For the text-containing cell, return its midpoint in [X, Y] coordinate format. 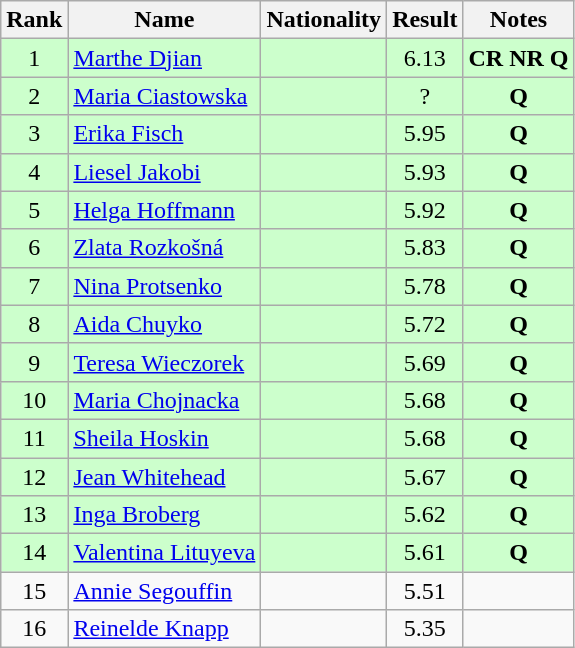
5.62 [425, 515]
5.51 [425, 591]
5.95 [425, 134]
Helga Hoffmann [164, 210]
10 [34, 400]
Reinelde Knapp [164, 629]
Inga Broberg [164, 515]
Zlata Rozkošná [164, 248]
5.83 [425, 248]
5.67 [425, 477]
CR NR Q [518, 58]
13 [34, 515]
6.13 [425, 58]
Jean Whitehead [164, 477]
Maria Chojnacka [164, 400]
1 [34, 58]
5 [34, 210]
9 [34, 362]
14 [34, 553]
5.72 [425, 324]
Marthe Djian [164, 58]
15 [34, 591]
Maria Ciastowska [164, 96]
Annie Segouffin [164, 591]
5.92 [425, 210]
Erika Fisch [164, 134]
3 [34, 134]
16 [34, 629]
Sheila Hoskin [164, 438]
Notes [518, 20]
? [425, 96]
Nationality [324, 20]
Result [425, 20]
Name [164, 20]
Liesel Jakobi [164, 172]
5.61 [425, 553]
Teresa Wieczorek [164, 362]
4 [34, 172]
8 [34, 324]
2 [34, 96]
Nina Protsenko [164, 286]
5.35 [425, 629]
Aida Chuyko [164, 324]
Rank [34, 20]
5.69 [425, 362]
5.78 [425, 286]
5.93 [425, 172]
6 [34, 248]
12 [34, 477]
Valentina Lituyeva [164, 553]
11 [34, 438]
7 [34, 286]
